Detect which cell encompasses the target text, then output its [X, Y] center coordinate. 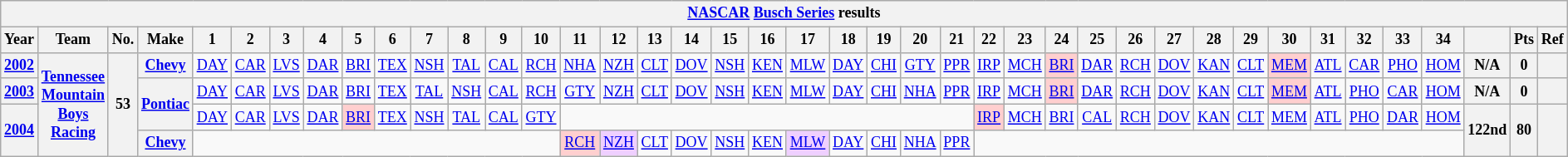
22 [989, 40]
53 [123, 105]
33 [1403, 40]
30 [1290, 40]
34 [1443, 40]
18 [848, 40]
Pontiac [166, 104]
31 [1328, 40]
14 [691, 40]
Make [166, 40]
23 [1025, 40]
15 [730, 40]
29 [1251, 40]
28 [1214, 40]
122nd [1487, 130]
Tennessee Mountain Boys Racing [73, 105]
80 [1524, 130]
No. [123, 40]
Team [73, 40]
13 [655, 40]
21 [957, 40]
10 [541, 40]
Ref [1552, 40]
17 [808, 40]
25 [1097, 40]
2002 [20, 65]
Year [20, 40]
8 [467, 40]
16 [768, 40]
11 [580, 40]
4 [322, 40]
Pts [1524, 40]
NASCAR Busch Series results [784, 13]
1 [212, 40]
9 [504, 40]
12 [619, 40]
2003 [20, 91]
3 [286, 40]
32 [1364, 40]
19 [884, 40]
20 [920, 40]
27 [1174, 40]
7 [429, 40]
2004 [20, 130]
24 [1062, 40]
26 [1136, 40]
6 [392, 40]
5 [359, 40]
2 [250, 40]
